Detect which cell encompasses the target text, then output its (x, y) center coordinate. 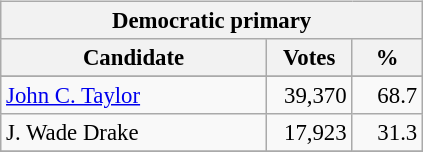
68.7 (388, 96)
John C. Taylor (134, 96)
17,923 (309, 133)
Candidate (134, 58)
Democratic primary (212, 21)
Votes (309, 58)
31.3 (388, 133)
39,370 (309, 96)
J. Wade Drake (134, 133)
% (388, 58)
